Extract the (x, y) coordinate from the center of the cell holding the provided text.  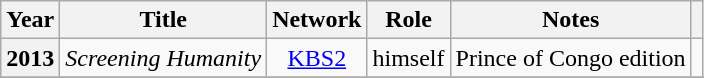
KBS2 (317, 58)
Title (164, 20)
Network (317, 20)
2013 (30, 58)
Screening Humanity (164, 58)
Role (408, 20)
Notes (570, 20)
Year (30, 20)
himself (408, 58)
Prince of Congo edition (570, 58)
